Scan for the cell matching the given text and deliver its (X, Y) coordinate at center. 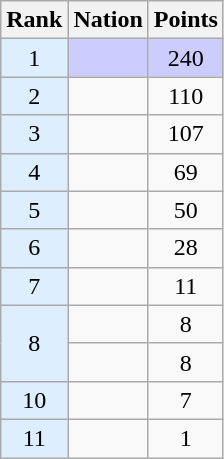
5 (34, 210)
2 (34, 96)
Rank (34, 20)
3 (34, 134)
50 (186, 210)
10 (34, 400)
6 (34, 248)
Points (186, 20)
107 (186, 134)
28 (186, 248)
110 (186, 96)
Nation (108, 20)
69 (186, 172)
240 (186, 58)
4 (34, 172)
